Provide the (X, Y) coordinate of the cell's center where the given text is located.  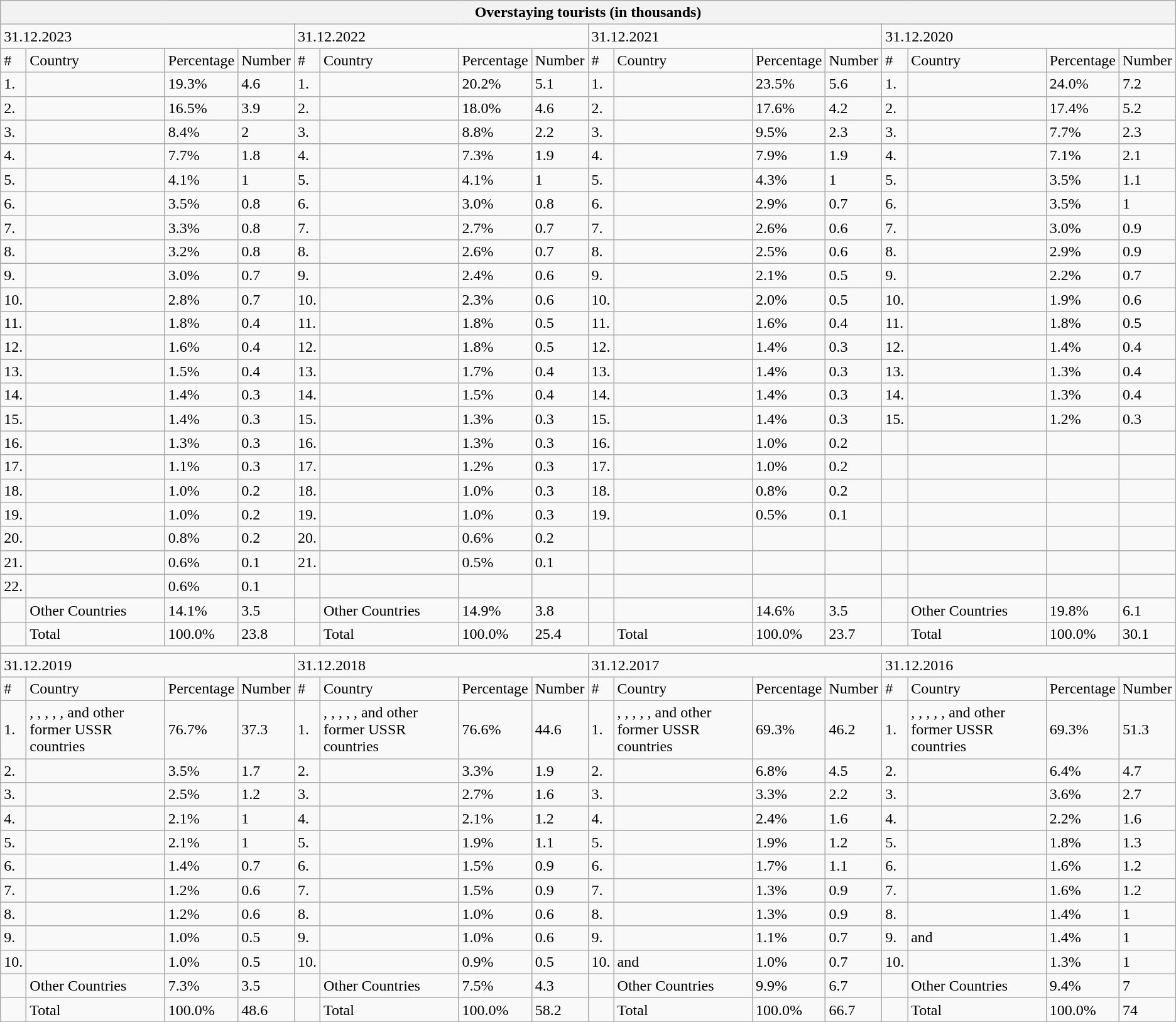
3.8 (560, 610)
6.1 (1148, 610)
74 (1148, 1009)
17.4% (1082, 108)
8.8% (495, 132)
23.7 (854, 634)
23.5% (789, 84)
2.1 (1148, 156)
4.7 (1148, 771)
5.6 (854, 84)
23.8 (266, 634)
17.6% (789, 108)
6.8% (789, 771)
31.12.2019 (148, 665)
3.2% (201, 251)
Overstaying tourists (in thousands) (588, 13)
1.3 (1148, 842)
14.1% (201, 610)
19.8% (1082, 610)
9.9% (789, 986)
7.1% (1082, 156)
20.2% (495, 84)
4.2 (854, 108)
31.12.2021 (735, 36)
3.6% (1082, 795)
8.4% (201, 132)
9.5% (789, 132)
4.3% (789, 180)
31.12.2020 (1029, 36)
1.8 (266, 156)
14.9% (495, 610)
31.12.2023 (148, 36)
16.5% (201, 108)
6.7 (854, 986)
1.7 (266, 771)
7.9% (789, 156)
22. (14, 586)
2 (266, 132)
31.12.2018 (441, 665)
25.4 (560, 634)
5.1 (560, 84)
76.6% (495, 730)
4.5 (854, 771)
30.1 (1148, 634)
31.12.2022 (441, 36)
9.4% (1082, 986)
7.5% (495, 986)
44.6 (560, 730)
24.0% (1082, 84)
7.2 (1148, 84)
66.7 (854, 1009)
2.3% (495, 300)
0.9% (495, 962)
2.0% (789, 300)
51.3 (1148, 730)
46.2 (854, 730)
5.2 (1148, 108)
14.6% (789, 610)
31.12.2017 (735, 665)
31.12.2016 (1029, 665)
7 (1148, 986)
2.8% (201, 300)
58.2 (560, 1009)
48.6 (266, 1009)
37.3 (266, 730)
19.3% (201, 84)
4.3 (560, 986)
76.7% (201, 730)
6.4% (1082, 771)
18.0% (495, 108)
3.9 (266, 108)
2.7 (1148, 795)
